Return (x, y) of the center of cell containing provided text 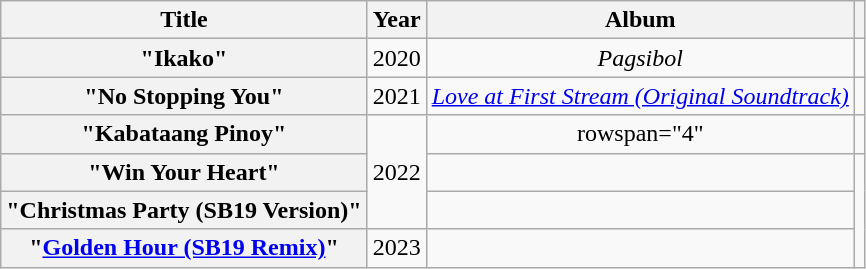
"Kabataang Pinoy" (184, 134)
2020 (396, 58)
"Win Your Heart" (184, 172)
2021 (396, 96)
2022 (396, 172)
Year (396, 20)
Title (184, 20)
"No Stopping You" (184, 96)
Pagsibol (640, 58)
Album (640, 20)
2023 (396, 248)
"Christmas Party (SB19 Version)" (184, 210)
"Golden Hour (SB19 Remix)" (184, 248)
"Ikako" (184, 58)
rowspan="4" (640, 134)
Love at First Stream (Original Soundtrack) (640, 96)
